Determine the [x, y] coordinate at the center of the cell enclosing the given text.  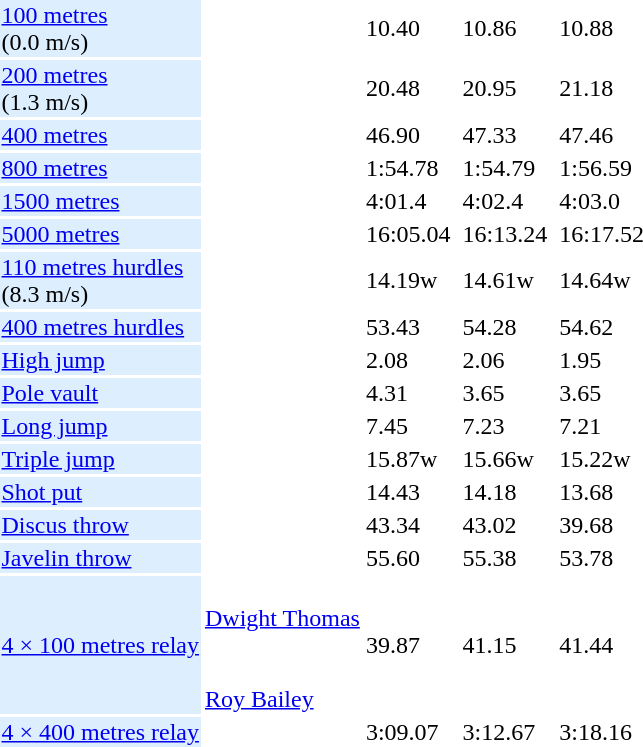
16:13.24 [505, 234]
400 metres [100, 135]
3.65 [505, 393]
47.33 [505, 135]
55.60 [408, 558]
41.15 [505, 645]
110 metres hurdles (8.3 m/s) [100, 280]
100 metres (0.0 m/s) [100, 28]
4:01.4 [408, 201]
Discus throw [100, 525]
Shot put [100, 492]
3:09.07 [408, 732]
1500 metres [100, 201]
Long jump [100, 426]
200 metres (1.3 m/s) [100, 88]
53.43 [408, 327]
10.40 [408, 28]
54.28 [505, 327]
55.38 [505, 558]
15.87w [408, 459]
14.18 [505, 492]
5000 metres [100, 234]
46.90 [408, 135]
Pole vault [100, 393]
400 metres hurdles [100, 327]
43.02 [505, 525]
4:02.4 [505, 201]
16:05.04 [408, 234]
2.08 [408, 360]
14.43 [408, 492]
4 × 100 metres relay [100, 645]
20.95 [505, 88]
Dwight Thomas Roy Bailey [282, 645]
High jump [100, 360]
20.48 [408, 88]
3:12.67 [505, 732]
7.45 [408, 426]
2.06 [505, 360]
39.87 [408, 645]
Javelin throw [100, 558]
Triple jump [100, 459]
15.66w [505, 459]
800 metres [100, 168]
7.23 [505, 426]
4.31 [408, 393]
43.34 [408, 525]
4 × 400 metres relay [100, 732]
14.19w [408, 280]
14.61w [505, 280]
1:54.78 [408, 168]
10.86 [505, 28]
1:54.79 [505, 168]
